Provide the (X, Y) coordinate of the cell's center where the given text is located.  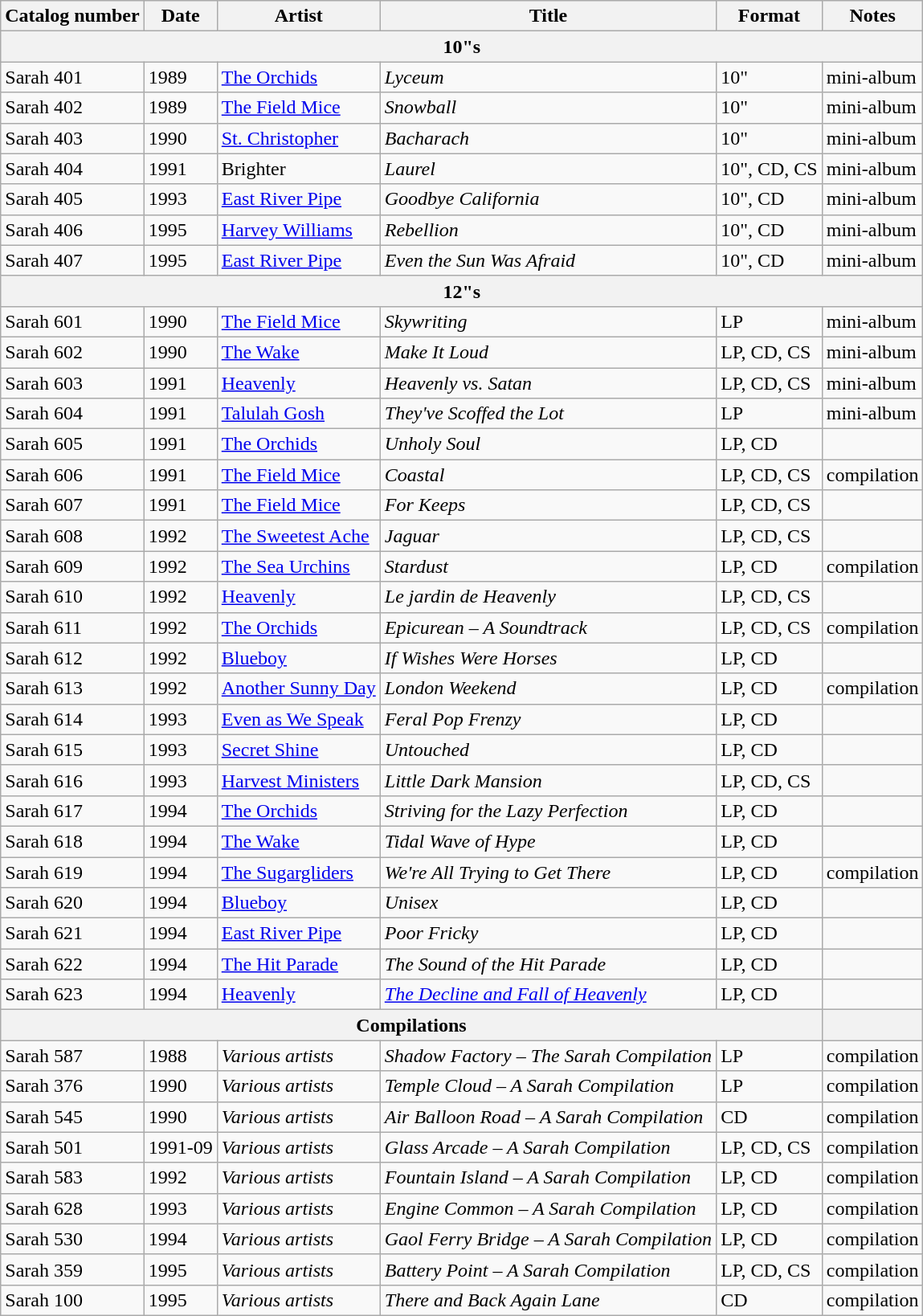
The Sound of the Hit Parade (548, 964)
Tidal Wave of Hype (548, 841)
Skywriting (548, 321)
Sarah 621 (72, 934)
Sarah 608 (72, 536)
Make It Loud (548, 352)
Unholy Soul (548, 444)
1991-09 (180, 1147)
Feral Pop Frenzy (548, 719)
Sarah 605 (72, 444)
They've Scoffed the Lot (548, 414)
St. Christopher (299, 138)
12"s (462, 291)
Epicurean – A Soundtrack (548, 627)
Sarah 618 (72, 841)
Sarah 403 (72, 138)
Sarah 405 (72, 199)
Sarah 583 (72, 1178)
Sarah 614 (72, 719)
Goodbye California (548, 199)
We're All Trying to Get There (548, 872)
Snowball (548, 108)
Sarah 602 (72, 352)
London Weekend (548, 689)
The Decline and Fall of Heavenly (548, 995)
Sarah 617 (72, 811)
Bacharach (548, 138)
Date (180, 16)
Another Sunny Day (299, 689)
Sarah 622 (72, 964)
Sarah 359 (72, 1269)
Temple Cloud – A Sarah Compilation (548, 1086)
Untouched (548, 750)
For Keeps (548, 505)
Laurel (548, 169)
Sarah 587 (72, 1056)
Sarah 402 (72, 108)
Battery Point – A Sarah Compilation (548, 1269)
If Wishes Were Horses (548, 658)
Even the Sun Was Afraid (548, 260)
Harvey Williams (299, 230)
Le jardin de Heavenly (548, 597)
Brighter (299, 169)
Gaol Ferry Bridge – A Sarah Compilation (548, 1239)
Coastal (548, 475)
10"s (462, 47)
Sarah 620 (72, 903)
Notes (872, 16)
Stardust (548, 566)
The Sugargliders (299, 872)
Shadow Factory – The Sarah Compilation (548, 1056)
Rebellion (548, 230)
Sarah 545 (72, 1117)
The Hit Parade (299, 964)
The Sweetest Ache (299, 536)
Lyceum (548, 77)
Glass Arcade – A Sarah Compilation (548, 1147)
Artist (299, 16)
Sarah 607 (72, 505)
Talulah Gosh (299, 414)
Format (770, 16)
Engine Common – A Sarah Compilation (548, 1208)
Poor Fricky (548, 934)
Sarah 404 (72, 169)
Sarah 603 (72, 383)
Heavenly vs. Satan (548, 383)
Sarah 606 (72, 475)
Sarah 407 (72, 260)
Unisex (548, 903)
Even as We Speak (299, 719)
Sarah 376 (72, 1086)
The Sea Urchins (299, 566)
Sarah 613 (72, 689)
10", CD, CS (770, 169)
1988 (180, 1056)
Secret Shine (299, 750)
Little Dark Mansion (548, 780)
Sarah 406 (72, 230)
Sarah 501 (72, 1147)
Sarah 612 (72, 658)
Sarah 401 (72, 77)
Sarah 610 (72, 597)
Sarah 100 (72, 1300)
Striving for the Lazy Perfection (548, 811)
Sarah 615 (72, 750)
Sarah 616 (72, 780)
Sarah 530 (72, 1239)
Compilations (411, 1025)
Sarah 609 (72, 566)
Air Balloon Road – A Sarah Compilation (548, 1117)
Sarah 628 (72, 1208)
Catalog number (72, 16)
Fountain Island – A Sarah Compilation (548, 1178)
Sarah 611 (72, 627)
Title (548, 16)
Harvest Ministers (299, 780)
Sarah 619 (72, 872)
Jaguar (548, 536)
Sarah 604 (72, 414)
Sarah 601 (72, 321)
Sarah 623 (72, 995)
There and Back Again Lane (548, 1300)
